Output the [x, y] coordinate of the center of the cell containing the given text.  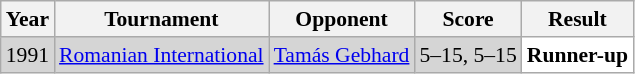
Result [578, 19]
Tamás Gebhard [342, 55]
1991 [28, 55]
Score [468, 19]
Tournament [162, 19]
Year [28, 19]
5–15, 5–15 [468, 55]
Romanian International [162, 55]
Opponent [342, 19]
Runner-up [578, 55]
